Identify which cell holds the provided text, then report its (x, y) central coordinate. 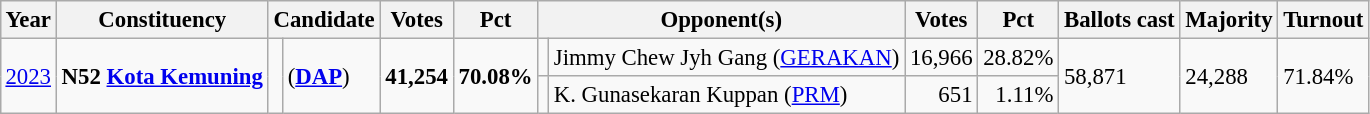
41,254 (416, 76)
(DAP) (331, 76)
24,288 (1229, 76)
71.84% (1324, 76)
Year (28, 20)
Ballots cast (1120, 20)
70.08% (496, 76)
651 (942, 95)
Opponent(s) (722, 20)
Constituency (162, 20)
Candidate (324, 20)
58,871 (1120, 76)
Majority (1229, 20)
2023 (28, 76)
16,966 (942, 57)
N52 Kota Kemuning (162, 76)
Turnout (1324, 20)
K. Gunasekaran Kuppan (PRM) (726, 95)
1.11% (1018, 95)
28.82% (1018, 57)
Jimmy Chew Jyh Gang (GERAKAN) (726, 57)
